Search for the cell housing the specified text and yield its (X, Y) center coordinate. 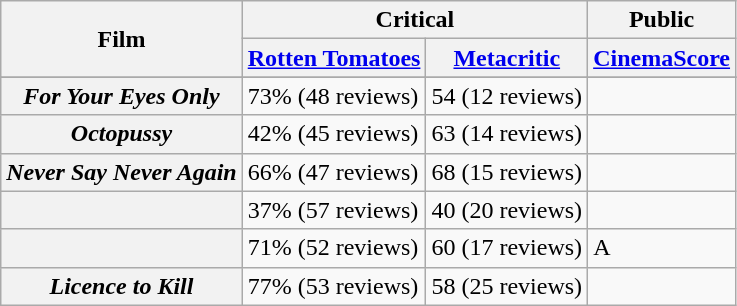
71% (52 reviews) (334, 248)
Critical (414, 20)
Octopussy (122, 134)
42% (45 reviews) (334, 134)
Public (662, 20)
73% (48 reviews) (334, 96)
For Your Eyes Only (122, 96)
58 (25 reviews) (507, 286)
54 (12 reviews) (507, 96)
Never Say Never Again (122, 172)
Licence to Kill (122, 286)
66% (47 reviews) (334, 172)
A (662, 248)
60 (17 reviews) (507, 248)
Rotten Tomatoes (334, 58)
68 (15 reviews) (507, 172)
Metacritic (507, 58)
Film (122, 39)
37% (57 reviews) (334, 210)
77% (53 reviews) (334, 286)
CinemaScore (662, 58)
40 (20 reviews) (507, 210)
63 (14 reviews) (507, 134)
